Determine the [X, Y] coordinate at the center of the cell enclosing the given text.  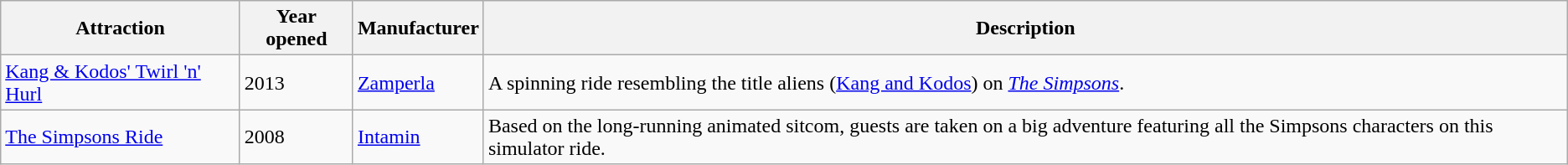
Attraction [121, 28]
Based on the long-running animated sitcom, guests are taken on a big adventure featuring all the Simpsons characters on this simulator ride. [1025, 137]
Year opened [297, 28]
Kang & Kodos' Twirl 'n' Hurl [121, 82]
A spinning ride resembling the title aliens (Kang and Kodos) on The Simpsons. [1025, 82]
Intamin [418, 137]
Description [1025, 28]
The Simpsons Ride [121, 137]
2013 [297, 82]
Manufacturer [418, 28]
2008 [297, 137]
Zamperla [418, 82]
